Output the (X, Y) coordinate of the center of the cell containing the given text.  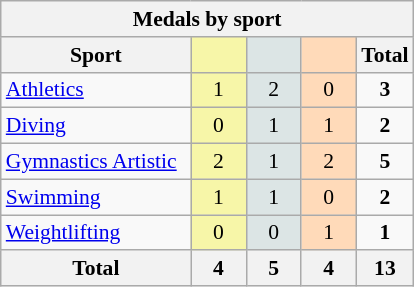
Diving (96, 126)
Weightlifting (96, 233)
Swimming (96, 197)
13 (384, 269)
Gymnastics Artistic (96, 162)
3 (384, 90)
Athletics (96, 90)
Sport (96, 55)
Medals by sport (208, 19)
